Output the [X, Y] coordinate of the center of the cell containing the given text.  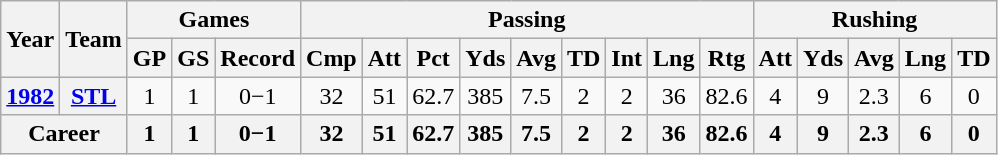
Year [30, 39]
Passing [528, 20]
Rtg [726, 58]
Rushing [874, 20]
Games [214, 20]
GS [194, 58]
Record [258, 58]
Int [627, 58]
Team [94, 39]
1982 [30, 96]
GP [149, 58]
Cmp [332, 58]
Career [64, 134]
STL [94, 96]
Pct [434, 58]
